Pinpoint the cell where the given text exists, returning its [x, y] midpoint coordinate. 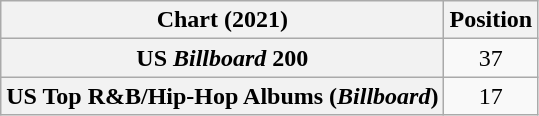
37 [491, 58]
Chart (2021) [222, 20]
17 [491, 96]
US Billboard 200 [222, 58]
Position [491, 20]
US Top R&B/Hip-Hop Albums (Billboard) [222, 96]
